Extract the (x, y) coordinate from the center of the cell holding the provided text.  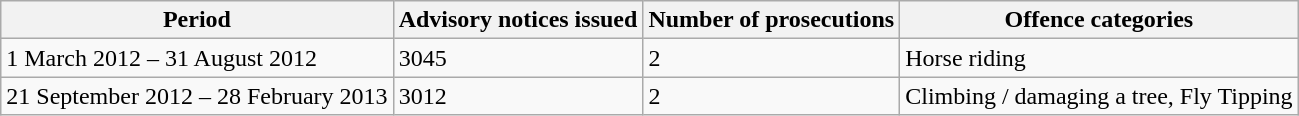
21 September 2012 – 28 February 2013 (197, 96)
Offence categories (1099, 20)
1 March 2012 – 31 August 2012 (197, 58)
Horse riding (1099, 58)
Advisory notices issued (518, 20)
3012 (518, 96)
3045 (518, 58)
Climbing / damaging a tree, Fly Tipping (1099, 96)
Period (197, 20)
Number of prosecutions (772, 20)
